Capture the cell that displays the provided text and extract its [x, y] central coordinate. 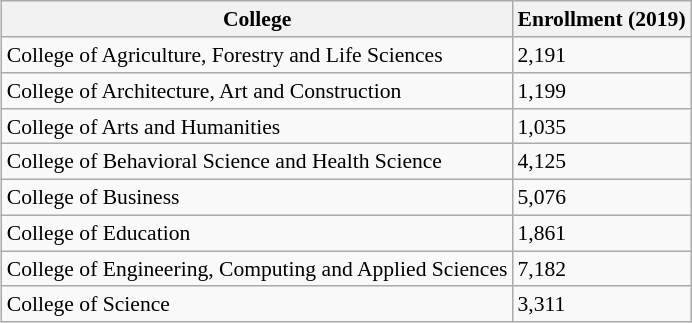
College of Behavioral Science and Health Science [258, 162]
College of Education [258, 233]
1,199 [601, 91]
3,311 [601, 304]
College of Arts and Humanities [258, 126]
College of Science [258, 304]
2,191 [601, 55]
College of Architecture, Art and Construction [258, 91]
4,125 [601, 162]
5,076 [601, 197]
Enrollment (2019) [601, 19]
College of Agriculture, Forestry and Life Sciences [258, 55]
7,182 [601, 269]
1,861 [601, 233]
College [258, 19]
1,035 [601, 126]
College of Business [258, 197]
College of Engineering, Computing and Applied Sciences [258, 269]
